Detect which cell encompasses the target text, then output its (x, y) center coordinate. 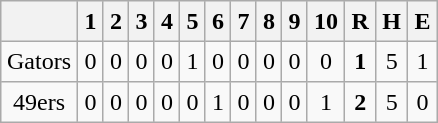
8 (269, 21)
E (423, 21)
H (392, 21)
7 (244, 21)
R (360, 21)
4 (167, 21)
3 (142, 21)
Gators (38, 61)
10 (326, 21)
49ers (38, 102)
6 (218, 21)
9 (295, 21)
